Scan for the cell matching the given text and deliver its (x, y) coordinate at center. 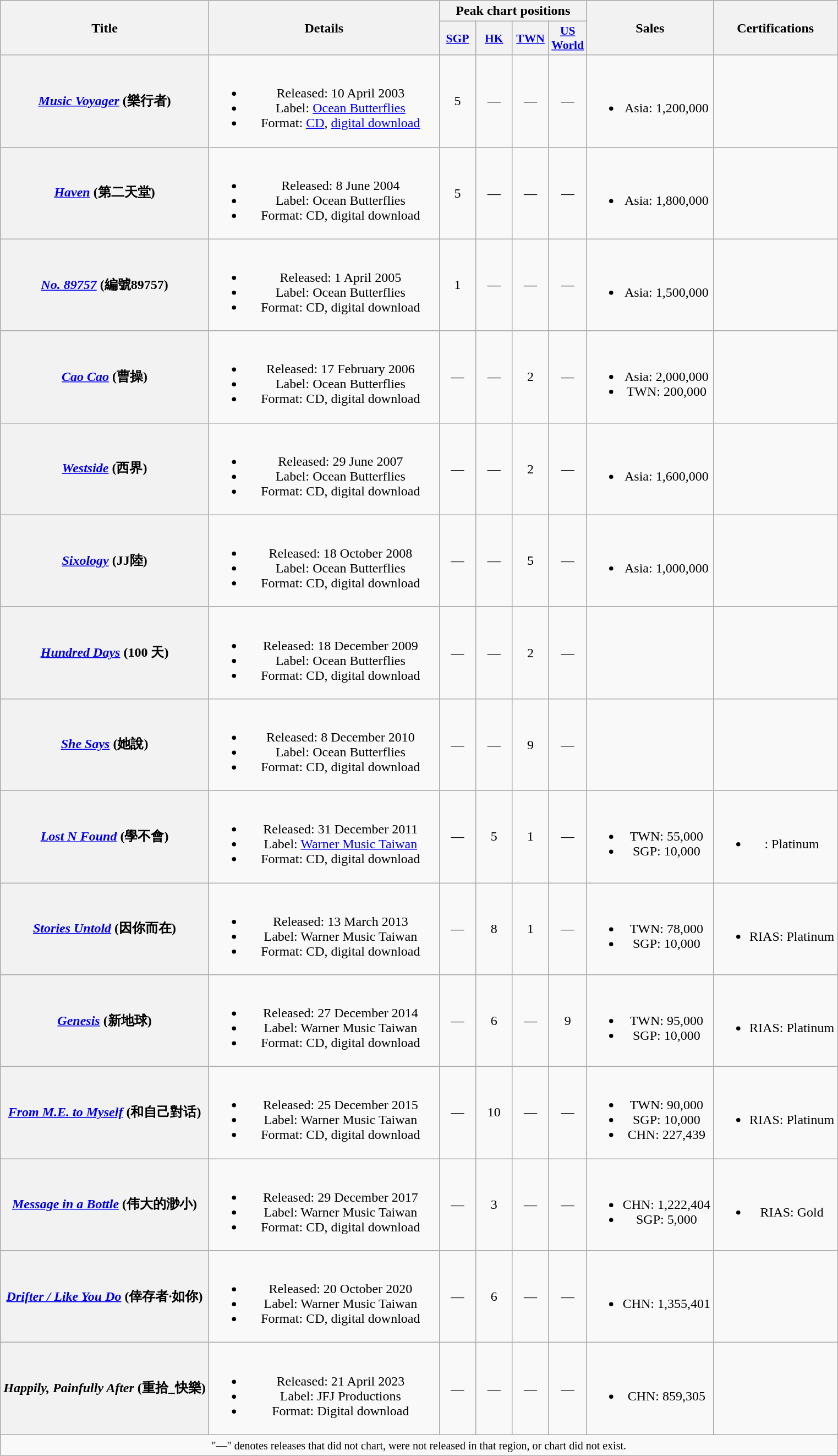
Released: 21 April 2023Label: JFJ ProductionsFormat: Digital download (324, 1388)
Released: 29 December 2017Label: Warner Music TaiwanFormat: CD, digital download (324, 1204)
Haven (第二天堂) (105, 193)
Sixology (JJ陸) (105, 560)
Released: 18 December 2009Label: Ocean ButterfliesFormat: CD, digital download (324, 653)
Drifter / Like You Do (倖存者·如你) (105, 1297)
Released: 31 December 2011Label: Warner Music TaiwanFormat: CD, digital download (324, 837)
Happily, Painfully After (重拾_快樂) (105, 1388)
HK (494, 39)
"—" denotes releases that did not chart, were not released in that region, or chart did not exist. (419, 1445)
Released: 1 April 2005Label: Ocean ButterfliesFormat: CD, digital download (324, 285)
: Platinum (776, 837)
3 (494, 1204)
From M.E. to Myself (和自己對话) (105, 1113)
Certifications (776, 28)
Music Voyager (樂行者) (105, 101)
TWN: 95,000SGP: 10,000 (650, 1021)
US World (568, 39)
No. 89757 (編號89757) (105, 285)
8 (494, 929)
Title (105, 28)
SGP (457, 39)
CHN: 1,222,404 SGP: 5,000 (650, 1204)
Released: 8 June 2004Label: Ocean ButterfliesFormat: CD, digital download (324, 193)
Released: 20 October 2020Label: Warner Music TaiwanFormat: CD, digital download (324, 1297)
Released: 8 December 2010Label: Ocean ButterfliesFormat: CD, digital download (324, 744)
Lost N Found (學不會) (105, 837)
Westside (西界) (105, 469)
TWN (530, 39)
Asia: 2,000,000TWN: 200,000 (650, 377)
Released: 27 December 2014Label: Warner Music TaiwanFormat: CD, digital download (324, 1021)
She Says (她說) (105, 744)
10 (494, 1113)
Asia: 1,500,000 (650, 285)
TWN: 55,000SGP: 10,000 (650, 837)
Released: 25 December 2015Label: Warner Music TaiwanFormat: CD, digital download (324, 1113)
CHN: 859,305 (650, 1388)
Peak chart positions (513, 11)
Cao Cao (曹操) (105, 377)
Asia: 1,000,000 (650, 560)
Details (324, 28)
Asia: 1,200,000 (650, 101)
Released: 29 June 2007Label: Ocean ButterfliesFormat: CD, digital download (324, 469)
Released: 18 October 2008Label: Ocean ButterfliesFormat: CD, digital download (324, 560)
Stories Untold (因你而在) (105, 929)
Sales (650, 28)
TWN: 78,000SGP: 10,000 (650, 929)
TWN: 90,000SGP: 10,000CHN: 227,439 (650, 1113)
Message in a Bottle (伟大的渺小) (105, 1204)
Asia: 1,800,000 (650, 193)
Released: 17 February 2006Label: Ocean ButterfliesFormat: CD, digital download (324, 377)
Asia: 1,600,000 (650, 469)
Genesis (新地球) (105, 1021)
Hundred Days (100 天) (105, 653)
Released: 10 April 2003Label: Ocean ButterfliesFormat: CD, digital download (324, 101)
RIAS: Gold (776, 1204)
Released: 13 March 2013Label: Warner Music TaiwanFormat: CD, digital download (324, 929)
CHN: 1,355,401 (650, 1297)
